Extract the [X, Y] coordinate from the center of the cell holding the provided text.  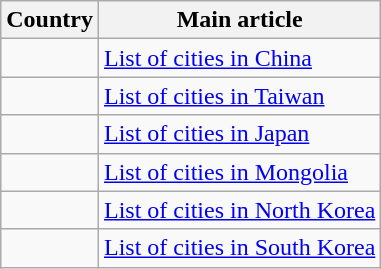
List of cities in North Korea [239, 210]
List of cities in Japan [239, 134]
List of cities in China [239, 58]
List of cities in South Korea [239, 248]
List of cities in Mongolia [239, 172]
List of cities in Taiwan [239, 96]
Main article [239, 20]
Country [50, 20]
